Provide the [X, Y] coordinate of the cell's center where the given text is located.  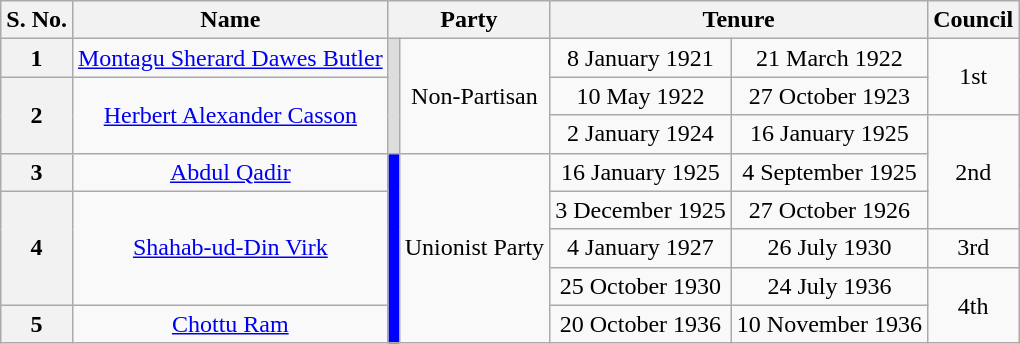
Montagu Sherard Dawes Butler [230, 58]
2nd [974, 172]
24 July 1936 [829, 286]
S. No. [37, 20]
21 March 1922 [829, 58]
Chottu Ram [230, 324]
Party [468, 20]
Shahab-ud-Din Virk [230, 248]
Name [230, 20]
1st [974, 77]
2 January 1924 [641, 134]
Council [974, 20]
4 January 1927 [641, 248]
4 September 1925 [829, 172]
2 [37, 115]
3rd [974, 248]
3 [37, 172]
4 [37, 248]
8 January 1921 [641, 58]
26 July 1930 [829, 248]
Unionist Party [474, 248]
Tenure [739, 20]
5 [37, 324]
27 October 1923 [829, 96]
4th [974, 305]
Non-Partisan [474, 96]
20 October 1936 [641, 324]
1 [37, 58]
Herbert Alexander Casson [230, 115]
Abdul Qadir [230, 172]
10 May 1922 [641, 96]
3 December 1925 [641, 210]
27 October 1926 [829, 210]
10 November 1936 [829, 324]
25 October 1930 [641, 286]
